Pinpoint the cell where the given text exists, returning its (x, y) midpoint coordinate. 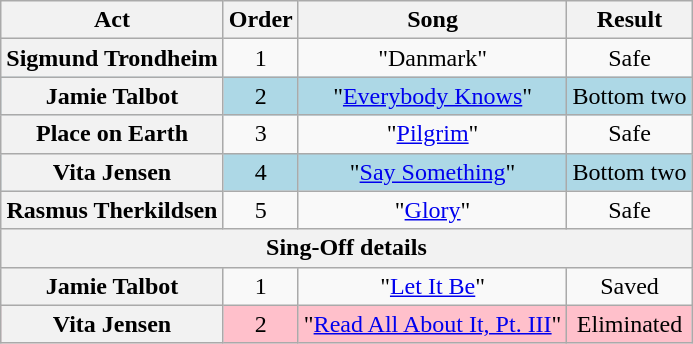
"Glory" (432, 210)
Sigmund Trondheim (112, 58)
3 (260, 134)
Rasmus Therkildsen (112, 210)
"Danmark" (432, 58)
"Let It Be" (432, 286)
Order (260, 20)
Place on Earth (112, 134)
5 (260, 210)
4 (260, 172)
"Read All About It, Pt. III" (432, 324)
Result (630, 20)
"Say Something" (432, 172)
Sing-Off details (346, 248)
Saved (630, 286)
Eliminated (630, 324)
Song (432, 20)
Act (112, 20)
"Everybody Knows" (432, 96)
"Pilgrim" (432, 134)
